Locate the cell with the specified text and output its (X, Y) center coordinate. 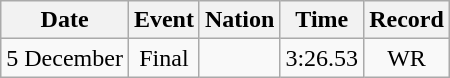
Time (322, 20)
Date (65, 20)
Record (407, 20)
Nation (239, 20)
Final (164, 58)
WR (407, 58)
5 December (65, 58)
3:26.53 (322, 58)
Event (164, 20)
